Detect which cell encompasses the target text, then output its [X, Y] center coordinate. 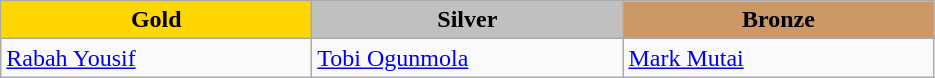
Rabah Yousif [156, 58]
Bronze [778, 20]
Silver [468, 20]
Mark Mutai [778, 58]
Gold [156, 20]
Tobi Ogunmola [468, 58]
